For the text-containing cell, return its midpoint in (x, y) coordinate format. 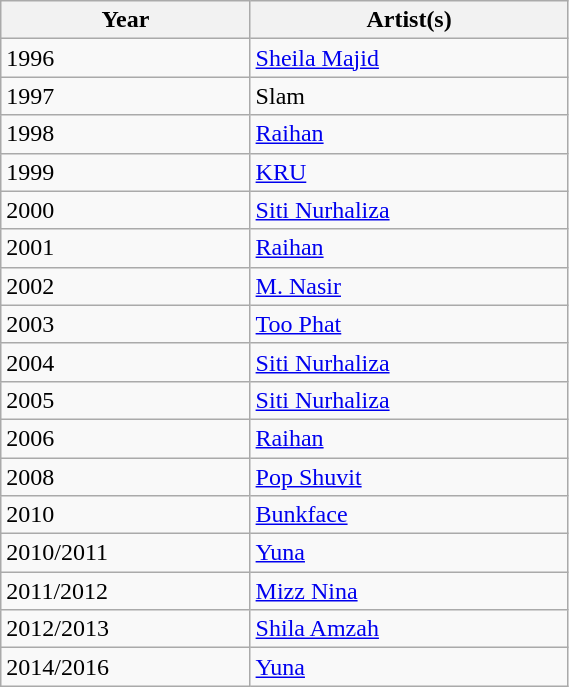
2008 (126, 477)
1997 (126, 96)
2000 (126, 210)
2001 (126, 248)
M. Nasir (409, 286)
1996 (126, 58)
1998 (126, 134)
Too Phat (409, 324)
2004 (126, 362)
2002 (126, 286)
Year (126, 20)
Mizz Nina (409, 591)
Sheila Majid (409, 58)
Pop Shuvit (409, 477)
Artist(s) (409, 20)
2010/2011 (126, 553)
2014/2016 (126, 667)
2010 (126, 515)
Shila Amzah (409, 629)
2003 (126, 324)
Bunkface (409, 515)
KRU (409, 172)
2005 (126, 400)
2006 (126, 438)
2012/2013 (126, 629)
2011/2012 (126, 591)
Slam (409, 96)
1999 (126, 172)
